From the cell containing the given text, extract its center point as [X, Y] coordinate. 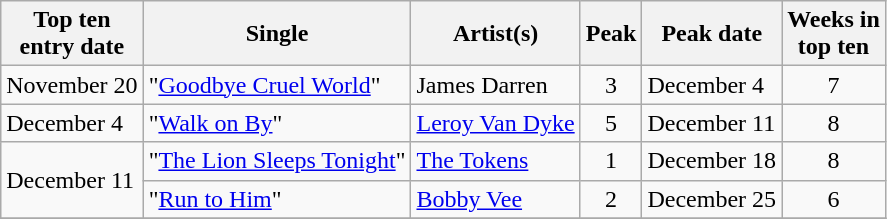
2 [611, 199]
December 25 [712, 199]
December 18 [712, 161]
Leroy Van Dyke [496, 123]
Bobby Vee [496, 199]
"Walk on By" [277, 123]
Top tenentry date [72, 34]
"Run to Him" [277, 199]
7 [834, 85]
"The Lion Sleeps Tonight" [277, 161]
1 [611, 161]
3 [611, 85]
Artist(s) [496, 34]
5 [611, 123]
Peak [611, 34]
Single [277, 34]
"Goodbye Cruel World" [277, 85]
James Darren [496, 85]
Weeks intop ten [834, 34]
Peak date [712, 34]
November 20 [72, 85]
The Tokens [496, 161]
6 [834, 199]
